Detect which cell encompasses the target text, then output its [x, y] center coordinate. 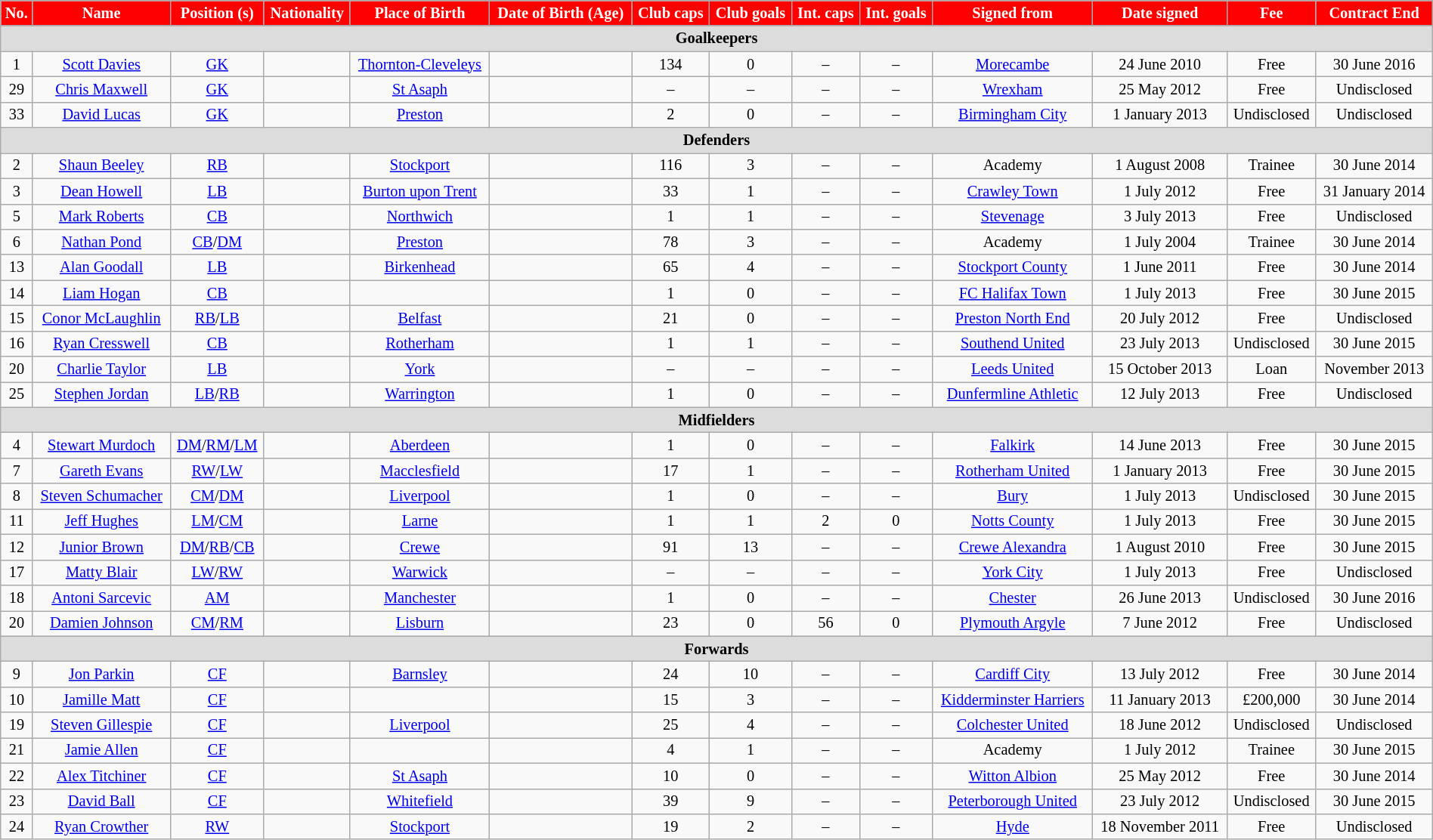
Barnsley [419, 674]
Defenders [716, 141]
York City [1013, 573]
Crewe Alexandra [1013, 547]
13 July 2012 [1159, 674]
AM [217, 598]
1 August 2010 [1159, 547]
Birmingham City [1013, 115]
RW [217, 826]
Kidderminster Harriers [1013, 699]
Club caps [671, 13]
24 June 2010 [1159, 64]
Falkirk [1013, 445]
Stevenage [1013, 217]
15 October 2013 [1159, 369]
Alex Titchiner [101, 776]
16 [17, 344]
Gareth Evans [101, 471]
20 July 2012 [1159, 318]
Ryan Crowther [101, 826]
Nathan Pond [101, 242]
Wrexham [1013, 89]
Antoni Sarcevic [101, 598]
Preston North End [1013, 318]
5 [17, 217]
7 June 2012 [1159, 623]
7 [17, 471]
Date of Birth (Age) [561, 13]
Lisburn [419, 623]
Liam Hogan [101, 293]
Macclesfield [419, 471]
FC Halifax Town [1013, 293]
Warrington [419, 394]
Date signed [1159, 13]
18 [17, 598]
Rotherham [419, 344]
Leeds United [1013, 369]
Goalkeepers [716, 39]
CM/DM [217, 496]
23 July 2013 [1159, 344]
LW/RW [217, 573]
8 [17, 496]
Bury [1013, 496]
26 June 2013 [1159, 598]
Fee [1271, 13]
Thornton-Cleveleys [419, 64]
Jamille Matt [101, 699]
Jeff Hughes [101, 521]
Chester [1013, 598]
Jon Parkin [101, 674]
29 [17, 89]
11 January 2013 [1159, 699]
Whitefield [419, 801]
Nationality [307, 13]
Northwich [419, 217]
LM/CM [217, 521]
Dean Howell [101, 191]
Signed from [1013, 13]
November 2013 [1374, 369]
David Lucas [101, 115]
Hyde [1013, 826]
91 [671, 547]
Scott Davies [101, 64]
Larne [419, 521]
Charlie Taylor [101, 369]
56 [825, 623]
Name [101, 13]
Loan [1271, 369]
Club goals [751, 13]
14 June 2013 [1159, 445]
18 November 2011 [1159, 826]
No. [17, 13]
Cardiff City [1013, 674]
39 [671, 801]
Conor McLaughlin [101, 318]
3 July 2013 [1159, 217]
RB/LB [217, 318]
Chris Maxwell [101, 89]
Damien Johnson [101, 623]
6 [17, 242]
Southend United [1013, 344]
31 January 2014 [1374, 191]
22 [17, 776]
Plymouth Argyle [1013, 623]
65 [671, 267]
134 [671, 64]
1 July 2004 [1159, 242]
LB/RB [217, 394]
Belfast [419, 318]
18 June 2012 [1159, 725]
Shaun Beeley [101, 165]
Steven Schumacher [101, 496]
Jamie Allen [101, 750]
1 June 2011 [1159, 267]
Morecambe [1013, 64]
Stockport County [1013, 267]
14 [17, 293]
Birkenhead [419, 267]
Notts County [1013, 521]
12 July 2013 [1159, 394]
£200,000 [1271, 699]
David Ball [101, 801]
Peterborough United [1013, 801]
Rotherham United [1013, 471]
CM/RM [217, 623]
Mark Roberts [101, 217]
Position (s) [217, 13]
Stewart Murdoch [101, 445]
Stephen Jordan [101, 394]
Alan Goodall [101, 267]
Int. goals [896, 13]
12 [17, 547]
DM/RM/LM [217, 445]
1 August 2008 [1159, 165]
Burton upon Trent [419, 191]
78 [671, 242]
DM/RB/CB [217, 547]
Aberdeen [419, 445]
Colchester United [1013, 725]
Forwards [716, 649]
Midfielders [716, 420]
Junior Brown [101, 547]
Ryan Cresswell [101, 344]
York [419, 369]
Warwick [419, 573]
Witton Albion [1013, 776]
RB [217, 165]
Steven Gillespie [101, 725]
23 July 2012 [1159, 801]
Contract End [1374, 13]
11 [17, 521]
CB/DM [217, 242]
RW/LW [217, 471]
Crawley Town [1013, 191]
Place of Birth [419, 13]
Manchester [419, 598]
Dunfermline Athletic [1013, 394]
Matty Blair [101, 573]
116 [671, 165]
Crewe [419, 547]
Int. caps [825, 13]
